Return [X, Y] of the center of cell containing provided text 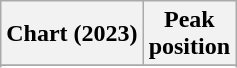
Peakposition [189, 34]
Chart (2023) [72, 34]
